Find where the given text appears and provide that cell's center as [x, y] coordinate. 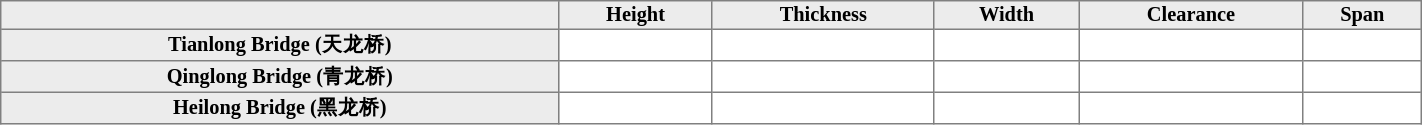
Tianlong Bridge (天龙桥) [280, 45]
Qinglong Bridge (青龙桥) [280, 77]
Span [1362, 15]
Height [636, 15]
Clearance [1192, 15]
Width [1006, 15]
Heilong Bridge (黑龙桥) [280, 108]
Thickness [823, 15]
